From the cell containing the given text, extract its center point as [x, y] coordinate. 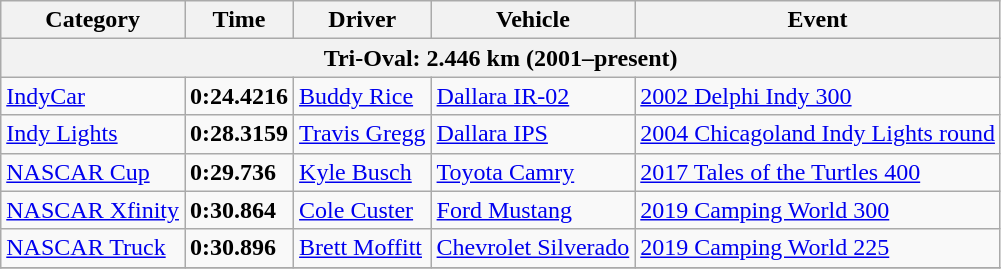
Indy Lights [93, 134]
NASCAR Xfinity [93, 210]
Vehicle [533, 20]
Buddy Rice [363, 96]
Chevrolet Silverado [533, 248]
0:24.4216 [238, 96]
Kyle Busch [363, 172]
2019 Camping World 225 [818, 248]
Cole Custer [363, 210]
NASCAR Cup [93, 172]
Category [93, 20]
Dallara IR-02 [533, 96]
0:30.864 [238, 210]
Ford Mustang [533, 210]
0:30.896 [238, 248]
2004 Chicagoland Indy Lights round [818, 134]
Time [238, 20]
Tri-Oval: 2.446 km (2001–present) [501, 58]
0:28.3159 [238, 134]
2019 Camping World 300 [818, 210]
Driver [363, 20]
2002 Delphi Indy 300 [818, 96]
2017 Tales of the Turtles 400 [818, 172]
0:29.736 [238, 172]
Brett Moffitt [363, 248]
Travis Gregg [363, 134]
Toyota Camry [533, 172]
NASCAR Truck [93, 248]
Dallara IPS [533, 134]
IndyCar [93, 96]
Event [818, 20]
